Output the [x, y] coordinate of the center of the cell containing the given text.  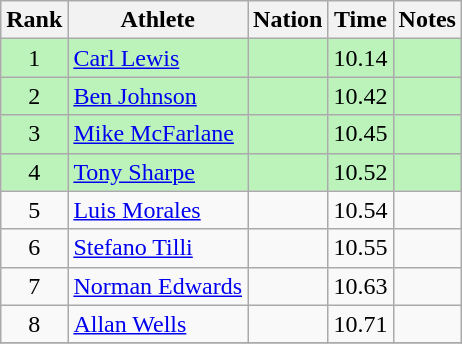
Notes [427, 20]
4 [34, 172]
Norman Edwards [158, 286]
3 [34, 134]
Allan Wells [158, 324]
10.45 [360, 134]
10.52 [360, 172]
Mike McFarlane [158, 134]
5 [34, 210]
7 [34, 286]
10.54 [360, 210]
Carl Lewis [158, 58]
10.71 [360, 324]
Tony Sharpe [158, 172]
Stefano Tilli [158, 248]
Rank [34, 20]
1 [34, 58]
2 [34, 96]
Ben Johnson [158, 96]
8 [34, 324]
Athlete [158, 20]
6 [34, 248]
10.14 [360, 58]
Time [360, 20]
Luis Morales [158, 210]
10.55 [360, 248]
10.63 [360, 286]
Nation [288, 20]
10.42 [360, 96]
